Capture the cell that displays the provided text and extract its (X, Y) central coordinate. 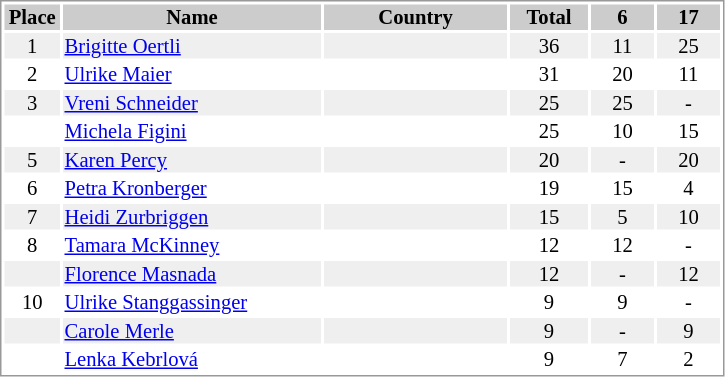
Carole Merle (192, 331)
Name (192, 17)
1 (32, 46)
Florence Masnada (192, 274)
Lenka Kebrlová (192, 359)
Brigitte Oertli (192, 46)
Ulrike Stanggassinger (192, 303)
4 (688, 189)
19 (549, 189)
3 (32, 103)
Place (32, 17)
Country (416, 17)
Vreni Schneider (192, 103)
Karen Percy (192, 160)
31 (549, 75)
Total (549, 17)
8 (32, 245)
Petra Kronberger (192, 189)
36 (549, 46)
17 (688, 17)
Tamara McKinney (192, 245)
Heidi Zurbriggen (192, 217)
Ulrike Maier (192, 75)
Michela Figini (192, 131)
